Provide the (X, Y) coordinate of the cell's center where the given text is located.  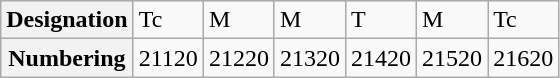
21120 (168, 58)
21620 (524, 58)
21520 (452, 58)
21320 (310, 58)
21420 (380, 58)
21220 (238, 58)
Designation (67, 20)
Numbering (67, 58)
T (380, 20)
